Pinpoint the cell where the given text exists, returning its [X, Y] midpoint coordinate. 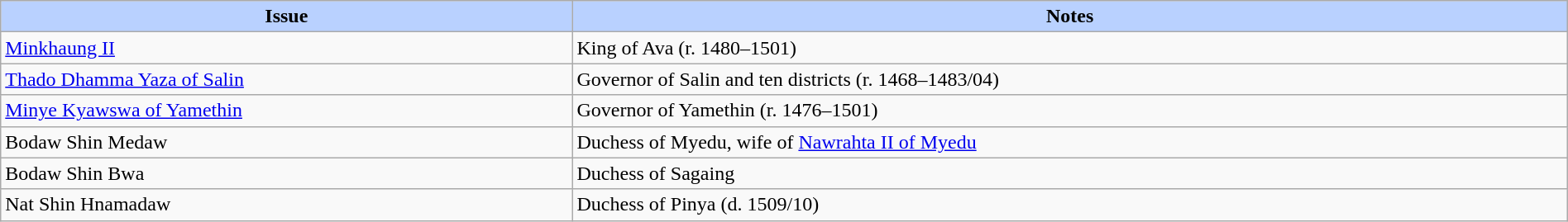
Bodaw Shin Bwa [286, 173]
Minye Kyawswa of Yamethin [286, 111]
Issue [286, 17]
Governor of Salin and ten districts (r. 1468–1483/04) [1070, 79]
King of Ava (r. 1480–1501) [1070, 48]
Duchess of Sagaing [1070, 173]
Duchess of Myedu, wife of Nawrahta II of Myedu [1070, 142]
Nat Shin Hnamadaw [286, 205]
Thado Dhamma Yaza of Salin [286, 79]
Governor of Yamethin (r. 1476–1501) [1070, 111]
Minkhaung II [286, 48]
Duchess of Pinya (d. 1509/10) [1070, 205]
Bodaw Shin Medaw [286, 142]
Notes [1070, 17]
